For the text-containing cell, return its midpoint in [x, y] coordinate format. 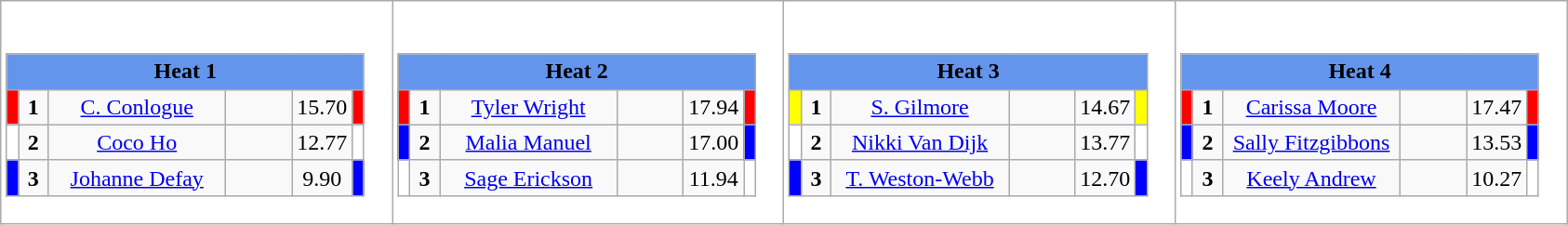
9.90 [322, 178]
Heat 2 [577, 72]
Heat 3 [968, 72]
15.70 [322, 107]
17.00 [714, 142]
17.47 [1497, 107]
Heat 1 1 C. Conlogue 15.70 2 Coco Ho 12.77 3 Johanne Defay 9.90 [197, 112]
Sally Fitzgibbons [1311, 142]
T. Weston-Webb [921, 178]
Malia Manuel [528, 142]
17.94 [714, 107]
Heat 1 [185, 72]
Keely Andrew [1311, 178]
12.70 [1105, 178]
Coco Ho [138, 142]
Heat 4 [1360, 72]
Johanne Defay [138, 178]
11.94 [714, 178]
Tyler Wright [528, 107]
Carissa Moore [1311, 107]
C. Conlogue [138, 107]
Heat 3 1 S. Gilmore 14.67 2 Nikki Van Dijk 13.77 3 T. Weston-Webb 12.70 [980, 112]
14.67 [1105, 107]
Heat 4 1 Carissa Moore 17.47 2 Sally Fitzgibbons 13.53 3 Keely Andrew 10.27 [1371, 112]
13.77 [1105, 142]
Sage Erickson [528, 178]
S. Gilmore [921, 107]
13.53 [1497, 142]
10.27 [1497, 178]
Nikki Van Dijk [921, 142]
12.77 [322, 142]
Heat 2 1 Tyler Wright 17.94 2 Malia Manuel 17.00 3 Sage Erickson 11.94 [588, 112]
